Determine the (X, Y) coordinate at the center of the cell enclosing the given text.  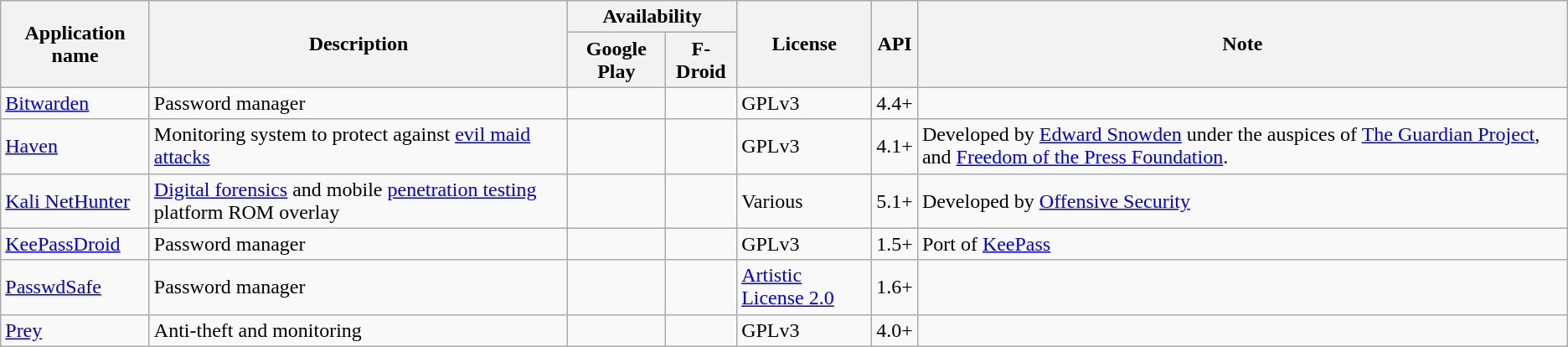
1.5+ (895, 244)
Port of KeePass (1242, 244)
4.4+ (895, 103)
4.1+ (895, 146)
4.0+ (895, 330)
Kali NetHunter (75, 201)
F-Droid (700, 60)
Prey (75, 330)
Artistic License 2.0 (804, 287)
Anti-theft and monitoring (358, 330)
Developed by Offensive Security (1242, 201)
Google Play (616, 60)
Application name (75, 44)
Bitwarden (75, 103)
PasswdSafe (75, 287)
1.6+ (895, 287)
Digital forensics and mobile penetration testing platform ROM overlay (358, 201)
5.1+ (895, 201)
API (895, 44)
KeePassDroid (75, 244)
License (804, 44)
Various (804, 201)
Monitoring system to protect against evil maid attacks (358, 146)
Haven (75, 146)
Availability (652, 17)
Description (358, 44)
Developed by Edward Snowden under the auspices of The Guardian Project, and Freedom of the Press Foundation. (1242, 146)
Note (1242, 44)
